Extract the (X, Y) coordinate from the center of the cell holding the provided text.  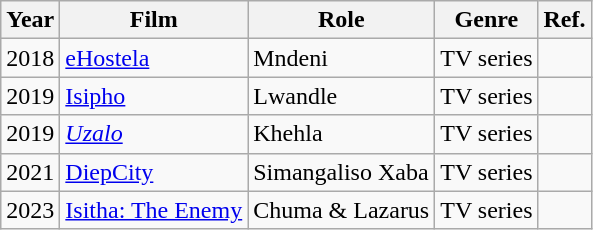
Isipho (154, 96)
2018 (30, 58)
Uzalo (154, 134)
Khehla (342, 134)
Chuma & Lazarus (342, 210)
Isitha: The Enemy (154, 210)
DiepCity (154, 172)
Lwandle (342, 96)
2023 (30, 210)
Mndeni (342, 58)
Ref. (564, 20)
Film (154, 20)
Role (342, 20)
Genre (486, 20)
Year (30, 20)
2021 (30, 172)
eHostela (154, 58)
Simangaliso Xaba (342, 172)
